From the cell containing the given text, extract its center point as [x, y] coordinate. 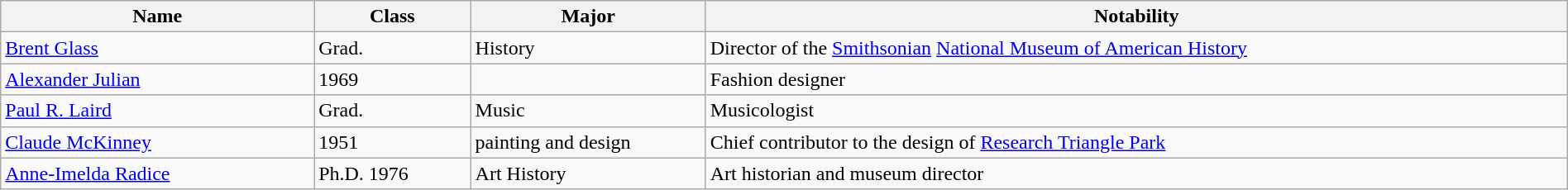
Chief contributor to the design of Research Triangle Park [1136, 142]
Director of the Smithsonian National Museum of American History [1136, 48]
Paul R. Laird [157, 111]
Art historian and museum director [1136, 173]
1951 [392, 142]
Brent Glass [157, 48]
Music [588, 111]
Anne-Imelda Radice [157, 173]
History [588, 48]
Class [392, 17]
Musicologist [1136, 111]
Ph.D. 1976 [392, 173]
Claude McKinney [157, 142]
1969 [392, 79]
Name [157, 17]
Fashion designer [1136, 79]
Art History [588, 173]
painting and design [588, 142]
Notability [1136, 17]
Major [588, 17]
Alexander Julian [157, 79]
